Capture the cell that displays the provided text and extract its [x, y] central coordinate. 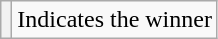
Indicates the winner [115, 20]
